Pinpoint the cell where the given text exists, returning its [x, y] midpoint coordinate. 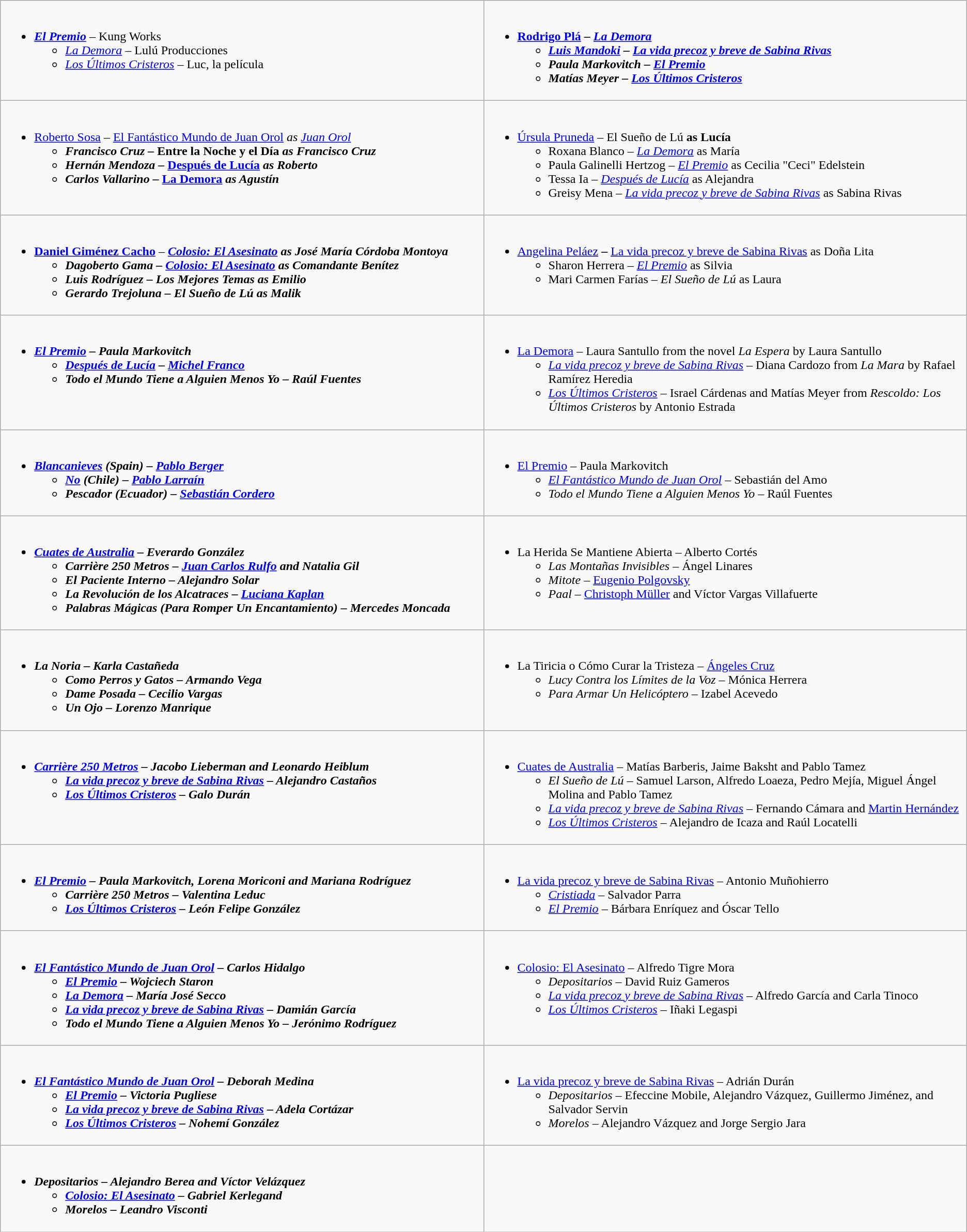
La vida precoz y breve de Sabina Rivas – Antonio MuñohierroCristiada – Salvador ParraEl Premio – Bárbara Enríquez and Óscar Tello [725, 888]
El Premio – Paula Markovitch, Lorena Moriconi and Mariana RodríguezCarrière 250 Metros – Valentina LeducLos Últimos Cristeros – León Felipe González [242, 888]
Rodrigo Plá – La DemoraLuis Mandoki – La vida precoz y breve de Sabina RivasPaula Markovitch – El PremioMatías Meyer – Los Últimos Cristeros [725, 51]
Blancanieves (Spain) – Pablo BergerNo (Chile) – Pablo LarraínPescador (Ecuador) – Sebastián Cordero [242, 472]
Depositarios – Alejandro Berea and Víctor VelázquezColosio: El Asesinato – Gabriel KerlegandMorelos – Leandro Visconti [242, 1189]
La Noria – Karla CastañedaComo Perros y Gatos – Armando VegaDame Posada – Cecilio VargasUn Ojo – Lorenzo Manrique [242, 680]
Angelina Peláez – La vida precoz y breve de Sabina Rivas as Doña LitaSharon Herrera – El Premio as SilviaMari Carmen Farías – El Sueño de Lú as Laura [725, 265]
El Premio – Paula MarkovitchDespués de Lucía – Michel FrancoTodo el Mundo Tiene a Alguien Menos Yo – Raúl Fuentes [242, 372]
La Tiricia o Cómo Curar la Tristeza – Ángeles CruzLucy Contra los Límites de la Voz – Mónica HerreraPara Armar Un Helicóptero – Izabel Acevedo [725, 680]
El Premio – Kung WorksLa Demora – Lulú ProduccionesLos Últimos Cristeros – Luc, la película [242, 51]
El Premio – Paula MarkovitchEl Fantástico Mundo de Juan Orol – Sebastián del AmoTodo el Mundo Tiene a Alguien Menos Yo – Raúl Fuentes [725, 472]
